Pinpoint the cell where the given text exists, returning its (X, Y) midpoint coordinate. 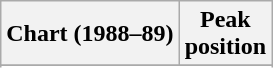
Peak position (225, 34)
Chart (1988–89) (90, 34)
